Scan for the cell matching the given text and deliver its (x, y) coordinate at center. 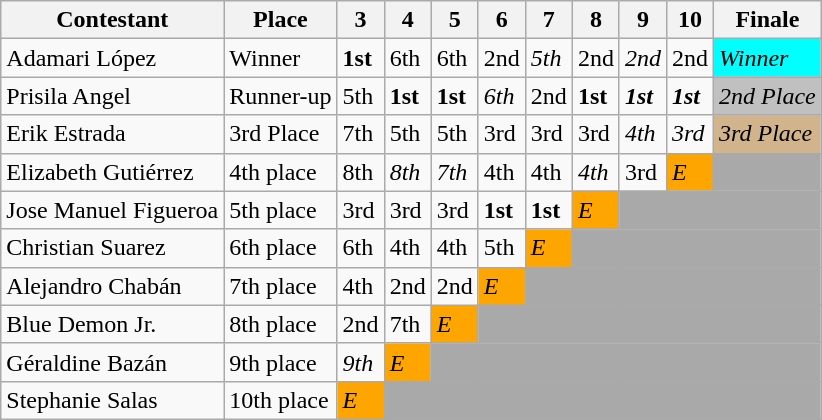
5 (454, 20)
9 (642, 20)
6 (502, 20)
9th place (280, 362)
10th place (280, 400)
4 (408, 20)
7th place (280, 286)
Géraldine Bazán (112, 362)
Erik Estrada (112, 134)
Prisila Angel (112, 96)
7 (548, 20)
4th place (280, 172)
8 (596, 20)
Alejandro Chabán (112, 286)
8th place (280, 324)
6th place (280, 248)
Finale (768, 20)
Stephanie Salas (112, 400)
Adamari López (112, 58)
3 (360, 20)
5th place (280, 210)
2nd Place (768, 96)
Place (280, 20)
Christian Suarez (112, 248)
9th (360, 362)
Elizabeth Gutiérrez (112, 172)
Blue Demon Jr. (112, 324)
Contestant (112, 20)
10 (690, 20)
Jose Manuel Figueroa (112, 210)
Runner-up (280, 96)
